From the cell containing the given text, extract its center point as [x, y] coordinate. 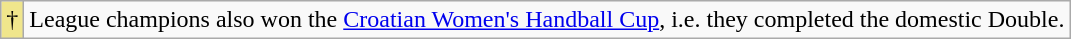
League champions also won the Croatian Women's Handball Cup, i.e. they completed the domestic Double. [547, 20]
† [12, 20]
